From the cell containing the given text, extract its center point as [x, y] coordinate. 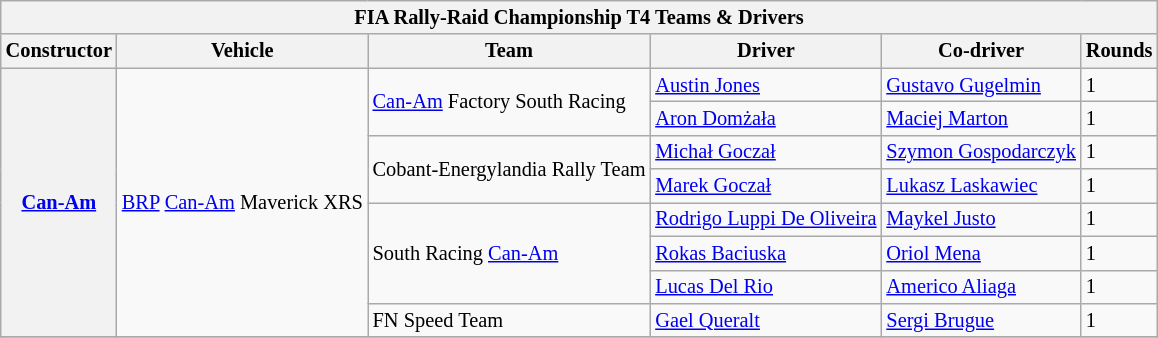
Austin Jones [766, 85]
BRP Can-Am Maverick XRS [242, 202]
FIA Rally-Raid Championship T4 Teams & Drivers [580, 17]
Aron Domżała [766, 118]
Michał Goczał [766, 152]
Gustavo Gugelmin [980, 85]
Co-driver [980, 51]
Driver [766, 51]
Maciej Marton [980, 118]
Americo Aliaga [980, 287]
Constructor [59, 51]
Gael Queralt [766, 320]
Lucas Del Rio [766, 287]
Rokas Baciuska [766, 253]
Maykel Justo [980, 219]
Rodrigo Luppi De Oliveira [766, 219]
Cobant-Energylandia Rally Team [510, 168]
Rounds [1120, 51]
Can-Am Factory South Racing [510, 102]
Team [510, 51]
Lukasz Laskawiec [980, 186]
Szymon Gospodarczyk [980, 152]
Marek Goczał [766, 186]
FN Speed Team [510, 320]
Sergi Brugue [980, 320]
South Racing Can-Am [510, 252]
Can-Am [59, 202]
Oriol Mena [980, 253]
Vehicle [242, 51]
